Scan for the cell matching the given text and deliver its [X, Y] coordinate at center. 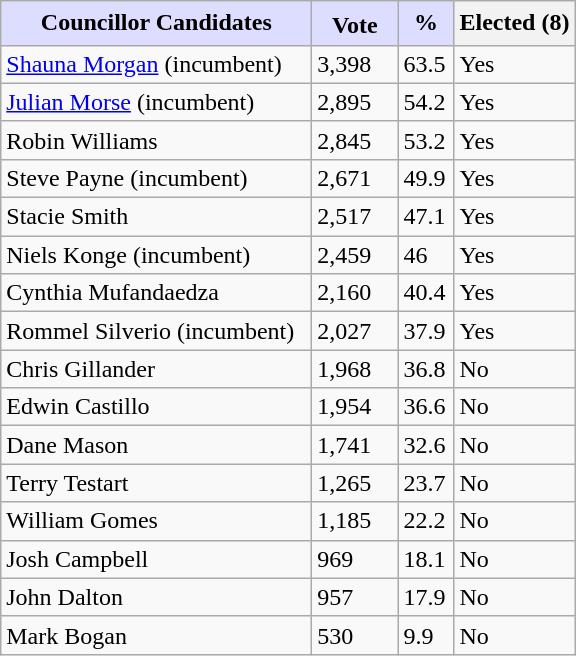
17.9 [426, 597]
2,845 [355, 140]
40.4 [426, 293]
Robin Williams [156, 140]
1,741 [355, 445]
Rommel Silverio (incumbent) [156, 331]
Josh Campbell [156, 559]
Dane Mason [156, 445]
9.9 [426, 635]
3,398 [355, 64]
2,895 [355, 102]
Stacie Smith [156, 217]
% [426, 24]
2,160 [355, 293]
Elected (8) [514, 24]
63.5 [426, 64]
Mark Bogan [156, 635]
969 [355, 559]
John Dalton [156, 597]
Cynthia Mufandaedza [156, 293]
1,968 [355, 369]
2,671 [355, 178]
2,459 [355, 255]
Niels Konge (incumbent) [156, 255]
47.1 [426, 217]
William Gomes [156, 521]
54.2 [426, 102]
Vote [355, 24]
Shauna Morgan (incumbent) [156, 64]
36.6 [426, 407]
Edwin Castillo [156, 407]
2,517 [355, 217]
1,954 [355, 407]
530 [355, 635]
37.9 [426, 331]
53.2 [426, 140]
32.6 [426, 445]
957 [355, 597]
49.9 [426, 178]
23.7 [426, 483]
36.8 [426, 369]
2,027 [355, 331]
Terry Testart [156, 483]
1,265 [355, 483]
1,185 [355, 521]
Steve Payne (incumbent) [156, 178]
22.2 [426, 521]
18.1 [426, 559]
46 [426, 255]
Chris Gillander [156, 369]
Councillor Candidates [156, 24]
Julian Morse (incumbent) [156, 102]
